Output the [X, Y] coordinate of the center of the cell containing the given text.  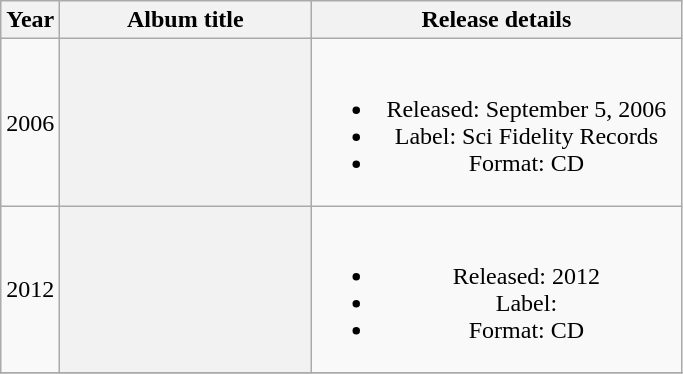
Released: 2012Label:Format: CD [496, 290]
Year [30, 20]
Release details [496, 20]
Released: September 5, 2006Label: Sci Fidelity RecordsFormat: CD [496, 122]
2006 [30, 122]
Album title [186, 20]
2012 [30, 290]
